Search for the cell housing the specified text and yield its (x, y) center coordinate. 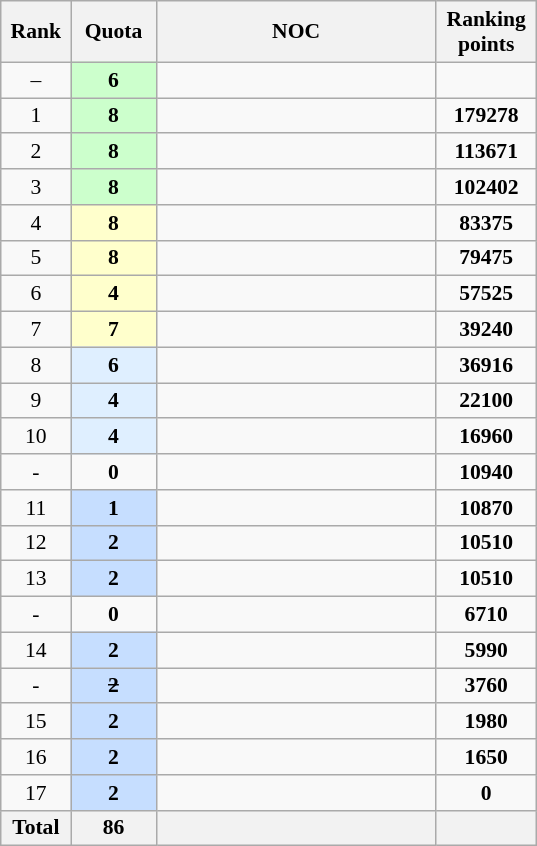
16 (36, 757)
102402 (486, 187)
NOC (296, 32)
6710 (486, 615)
179278 (486, 116)
83375 (486, 223)
Total (36, 828)
11 (36, 508)
3760 (486, 686)
14 (36, 650)
36916 (486, 365)
17 (36, 793)
Quota (114, 32)
1650 (486, 757)
79475 (486, 258)
15 (36, 722)
10 (36, 437)
12 (36, 543)
Ranking points (486, 32)
5990 (486, 650)
9 (36, 401)
10940 (486, 472)
57525 (486, 294)
10870 (486, 508)
13 (36, 579)
86 (114, 828)
16960 (486, 437)
– (36, 80)
113671 (486, 152)
22100 (486, 401)
1980 (486, 722)
Rank (36, 32)
39240 (486, 330)
5 (36, 258)
3 (36, 187)
